Capture the cell that displays the provided text and extract its [x, y] central coordinate. 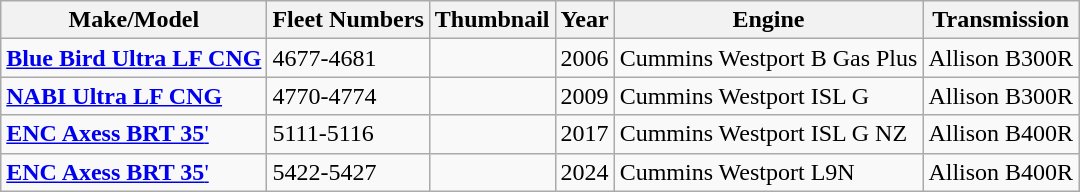
2017 [584, 134]
4770-4774 [348, 96]
5111-5116 [348, 134]
Year [584, 20]
Cummins Westport ISL G [768, 96]
2024 [584, 172]
4677-4681 [348, 58]
Blue Bird Ultra LF CNG [134, 58]
Thumbnail [492, 20]
Engine [768, 20]
Cummins Westport ISL G NZ [768, 134]
Cummins Westport B Gas Plus [768, 58]
Transmission [1001, 20]
Cummins Westport L9N [768, 172]
Make/Model [134, 20]
2009 [584, 96]
5422-5427 [348, 172]
NABI Ultra LF CNG [134, 96]
2006 [584, 58]
Fleet Numbers [348, 20]
